Return (x, y) of the center of cell containing provided text 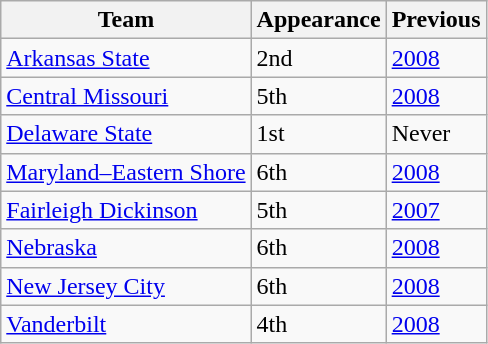
Central Missouri (126, 96)
1st (318, 134)
Appearance (318, 20)
Arkansas State (126, 58)
Maryland–Eastern Shore (126, 172)
Team (126, 20)
Fairleigh Dickinson (126, 210)
2nd (318, 58)
2007 (436, 210)
Delaware State (126, 134)
Previous (436, 20)
New Jersey City (126, 286)
Nebraska (126, 248)
4th (318, 324)
Vanderbilt (126, 324)
Never (436, 134)
